Determine the [X, Y] coordinate at the center of the cell enclosing the given text.  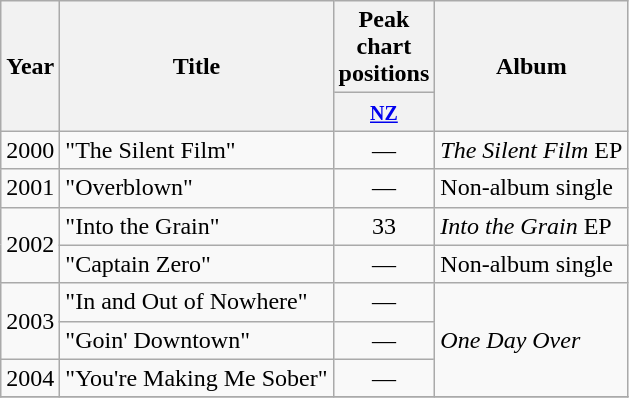
"The Silent Film" [196, 150]
"Captain Zero" [196, 264]
Year [30, 66]
Title [196, 66]
Peak chart positions [384, 47]
NZ [384, 112]
"You're Making Me Sober" [196, 378]
2003 [30, 321]
Into the Grain EP [532, 226]
The Silent Film EP [532, 150]
"Goin' Downtown" [196, 340]
"In and Out of Nowhere" [196, 302]
2004 [30, 378]
2002 [30, 245]
2001 [30, 188]
"Overblown" [196, 188]
"Into the Grain" [196, 226]
2000 [30, 150]
One Day Over [532, 340]
33 [384, 226]
Album [532, 66]
